Locate the cell with the specified text and output its (x, y) center coordinate. 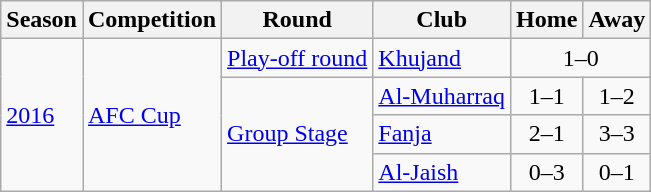
Home (547, 20)
Al-Muharraq (442, 96)
Away (617, 20)
1–2 (617, 96)
Play-off round (298, 58)
Fanja (442, 134)
Round (298, 20)
0–3 (547, 172)
0–1 (617, 172)
Khujand (442, 58)
Group Stage (298, 134)
1–0 (581, 58)
2016 (42, 115)
1–1 (547, 96)
AFC Cup (152, 115)
2–1 (547, 134)
Al-Jaish (442, 172)
Season (42, 20)
Competition (152, 20)
Club (442, 20)
3–3 (617, 134)
